Locate the cell with the specified text and output its (x, y) center coordinate. 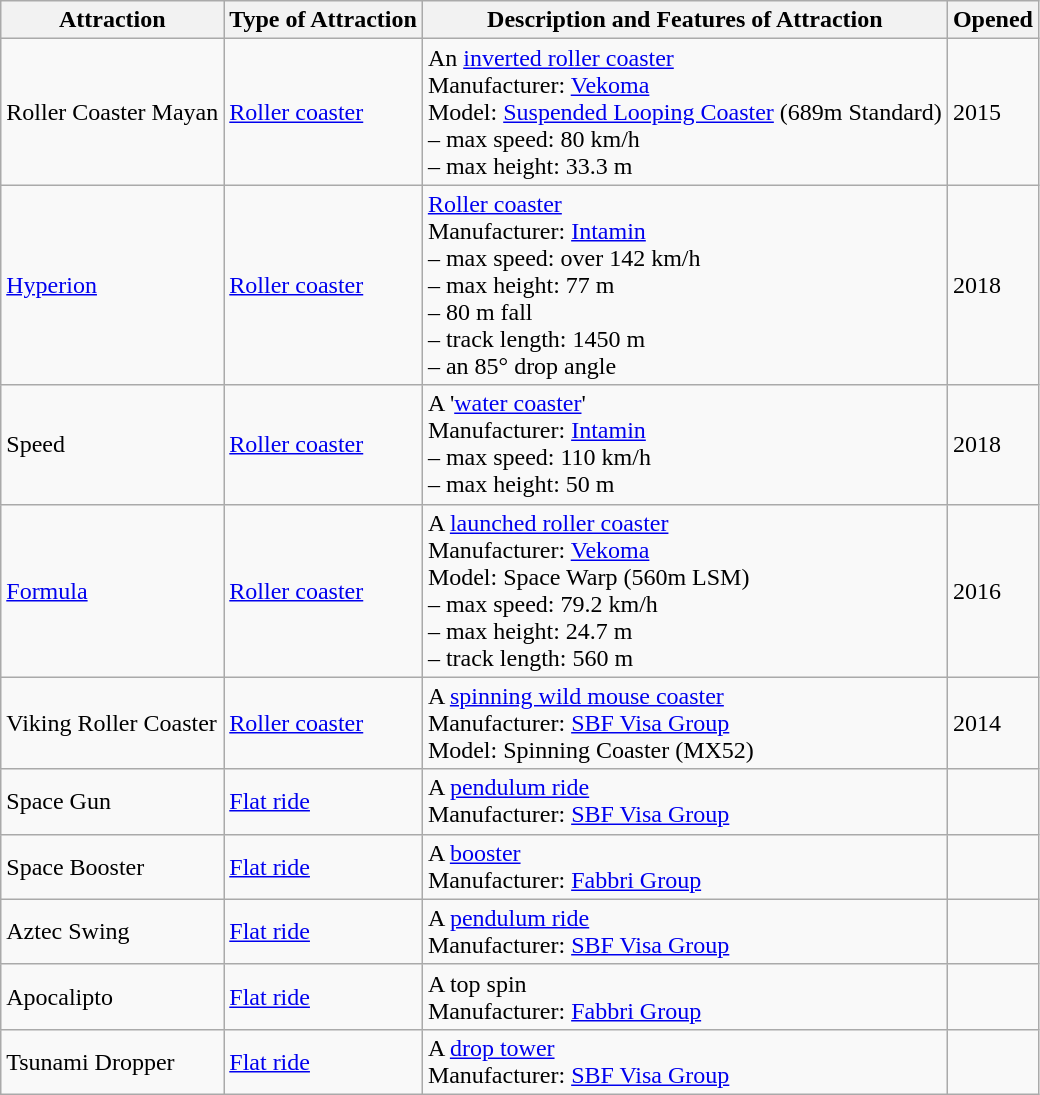
Roller Coaster Mayan (112, 112)
Roller coasterManufacturer: Intamin– max speed: over 142 km/h– max height: 77 m– 80 m fall– track length: 1450 m– an 85° drop angle (684, 285)
Type of Attraction (324, 20)
Description and Features of Attraction (684, 20)
A spinning wild mouse coasterManufacturer: SBF Visa GroupModel: Spinning Coaster (MX52) (684, 723)
Opened (992, 20)
Aztec Swing (112, 932)
Space Booster (112, 866)
Tsunami Dropper (112, 1062)
2014 (992, 723)
A drop towerManufacturer: SBF Visa Group (684, 1062)
Viking Roller Coaster (112, 723)
Space Gun (112, 802)
Attraction (112, 20)
Formula (112, 590)
2016 (992, 590)
Speed (112, 444)
Apocalipto (112, 996)
2015 (992, 112)
A launched roller coasterManufacturer: VekomaModel: Space Warp (560m LSM)– max speed: 79.2 km/h– max height: 24.7 m– track length: 560 m (684, 590)
A 'water coaster'Manufacturer: Intamin– max speed: 110 km/h– max height: 50 m (684, 444)
A boosterManufacturer: Fabbri Group (684, 866)
Hyperion (112, 285)
A top spinManufacturer: Fabbri Group (684, 996)
An inverted roller coasterManufacturer: VekomaModel: Suspended Looping Coaster (689m Standard)– max speed: 80 km/h– max height: 33.3 m (684, 112)
